Return the [x, y] coordinate for the center point of the cell that contains the specified text.  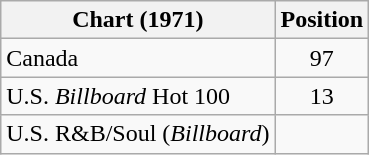
U.S. R&B/Soul (Billboard) [138, 134]
13 [322, 96]
97 [322, 58]
Canada [138, 58]
Position [322, 20]
Chart (1971) [138, 20]
U.S. Billboard Hot 100 [138, 96]
